Identify which cell holds the provided text, then report its [x, y] central coordinate. 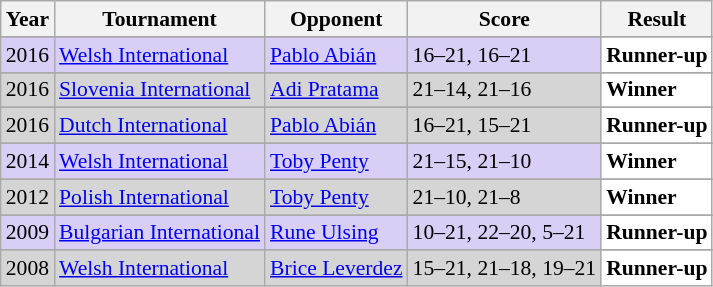
21–10, 21–8 [505, 197]
Slovenia International [160, 90]
Brice Leverdez [336, 269]
Bulgarian International [160, 233]
Rune Ulsing [336, 233]
Result [656, 19]
Polish International [160, 197]
Tournament [160, 19]
Year [28, 19]
Score [505, 19]
Dutch International [160, 126]
10–21, 22–20, 5–21 [505, 233]
2009 [28, 233]
21–14, 21–16 [505, 90]
16–21, 16–21 [505, 55]
2014 [28, 162]
15–21, 21–18, 19–21 [505, 269]
Adi Pratama [336, 90]
2012 [28, 197]
2008 [28, 269]
16–21, 15–21 [505, 126]
21–15, 21–10 [505, 162]
Opponent [336, 19]
